Identify which cell holds the provided text, then report its [x, y] central coordinate. 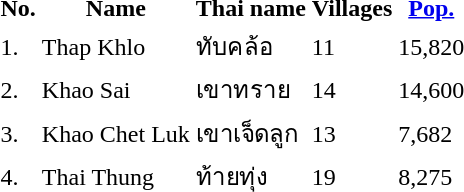
13 [352, 133]
Khao Sai [116, 90]
ทับคล้อ [250, 46]
Khao Chet Luk [116, 133]
Thap Khlo [116, 46]
เขาเจ็ดลูก [250, 133]
เขาทราย [250, 90]
11 [352, 46]
14 [352, 90]
